For the text-containing cell, return its midpoint in (X, Y) coordinate format. 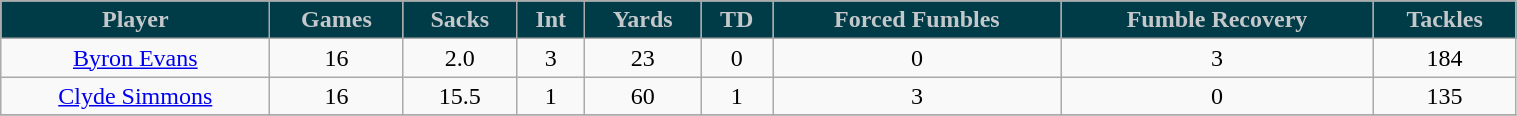
Player (136, 20)
135 (1444, 96)
Sacks (460, 20)
Int (551, 20)
Forced Fumbles (917, 20)
Fumble Recovery (1217, 20)
Byron Evans (136, 58)
Yards (643, 20)
Clyde Simmons (136, 96)
Tackles (1444, 20)
Games (336, 20)
60 (643, 96)
TD (737, 20)
2.0 (460, 58)
15.5 (460, 96)
23 (643, 58)
184 (1444, 58)
